Identify which cell holds the provided text, then report its (X, Y) central coordinate. 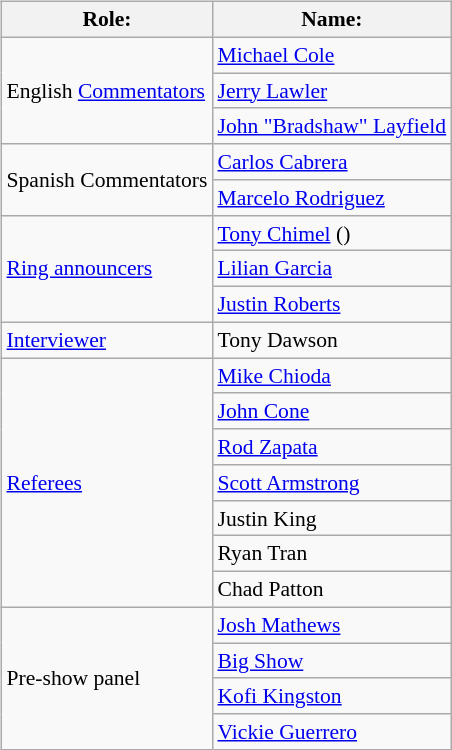
Scott Armstrong (332, 483)
Tony Dawson (332, 340)
Marcelo Rodriguez (332, 198)
Michael Cole (332, 55)
Rod Zapata (332, 447)
Big Show (332, 661)
Chad Patton (332, 590)
Justin Roberts (332, 305)
Carlos Cabrera (332, 162)
Jerry Lawler (332, 91)
Tony Chimel () (332, 233)
Interviewer (106, 340)
Vickie Guerrero (332, 732)
Kofi Kingston (332, 696)
Pre-show panel (106, 678)
Ring announcers (106, 268)
English Commentators (106, 90)
Mike Chioda (332, 376)
Spanish Commentators (106, 180)
John Cone (332, 411)
Justin King (332, 518)
Name: (332, 20)
Ryan Tran (332, 554)
John "Bradshaw" Layfield (332, 126)
Role: (106, 20)
Josh Mathews (332, 625)
Lilian Garcia (332, 269)
Referees (106, 482)
